From the cell containing the given text, extract its center point as [x, y] coordinate. 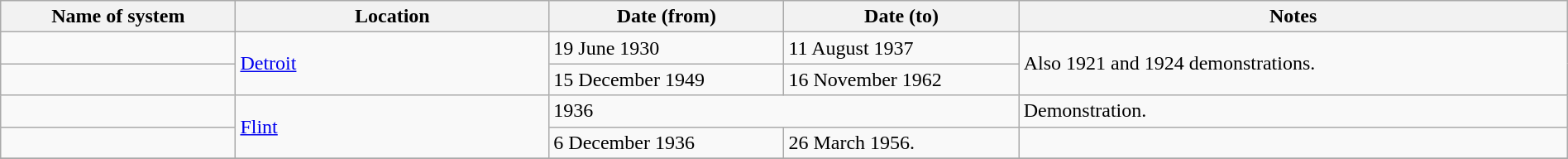
Detroit [392, 64]
1936 [784, 111]
Name of system [118, 17]
15 December 1949 [667, 79]
Date (to) [901, 17]
11 August 1937 [901, 48]
Location [392, 17]
26 March 1956. [901, 142]
6 December 1936 [667, 142]
16 November 1962 [901, 79]
Flint [392, 127]
Date (from) [667, 17]
Demonstration. [1293, 111]
Notes [1293, 17]
19 June 1930 [667, 48]
Also 1921 and 1924 demonstrations. [1293, 64]
